From the cell containing the given text, extract its center point as (X, Y) coordinate. 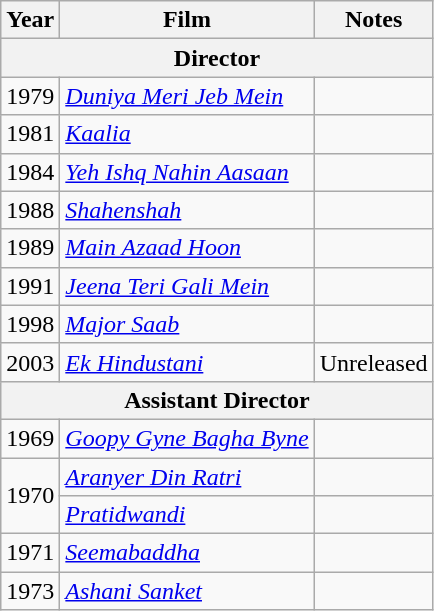
Seemabaddha (187, 553)
1969 (30, 438)
1973 (30, 591)
Ashani Sanket (187, 591)
Kaalia (187, 134)
Duniya Meri Jeb Mein (187, 96)
2003 (30, 362)
Goopy Gyne Bagha Byne (187, 438)
Notes (374, 20)
1984 (30, 172)
1970 (30, 496)
Main Azaad Hoon (187, 248)
1989 (30, 248)
Pratidwandi (187, 515)
1998 (30, 324)
Jeena Teri Gali Mein (187, 286)
Year (30, 20)
Director (217, 58)
1971 (30, 553)
Assistant Director (217, 400)
1981 (30, 134)
Aranyer Din Ratri (187, 477)
1988 (30, 210)
Yeh Ishq Nahin Aasaan (187, 172)
Shahenshah (187, 210)
Major Saab (187, 324)
1979 (30, 96)
1991 (30, 286)
Film (187, 20)
Unreleased (374, 362)
Ek Hindustani (187, 362)
